Determine the (x, y) coordinate at the center of the cell enclosing the given text.  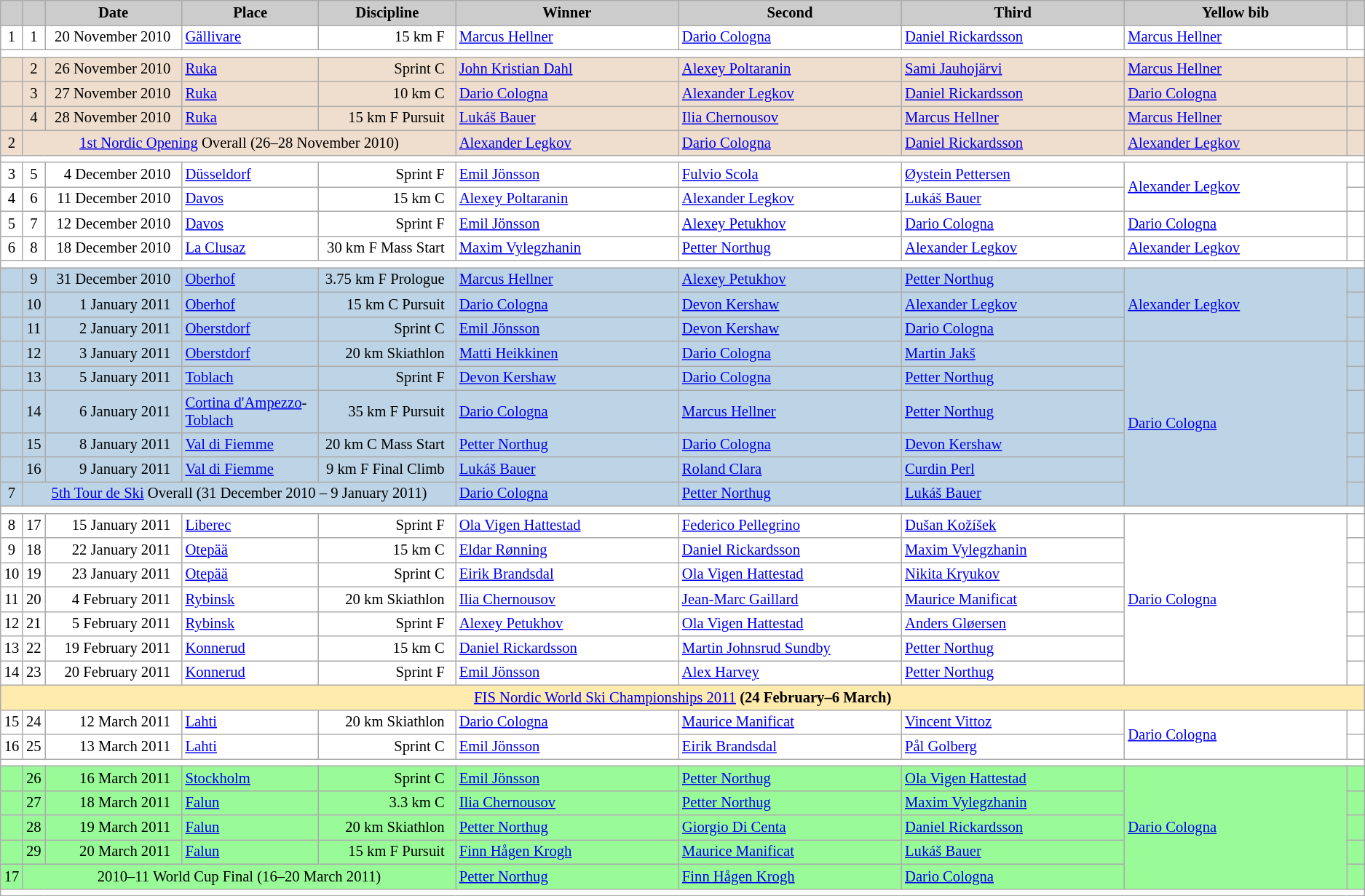
11 December 2010 (114, 199)
Eldar Rønning (567, 550)
FIS Nordic World Ski Championships 2011 (24 February–6 March) (683, 697)
31 December 2010 (114, 279)
9 km F Final Climb (387, 469)
22 (33, 649)
20 February 2011 (114, 673)
Dušan Kožíšek (1013, 526)
20 (33, 599)
28 (33, 828)
19 March 2011 (114, 828)
13 March 2011 (114, 746)
1 January 2011 (114, 304)
Vincent Vittoz (1013, 722)
26 November 2010 (114, 69)
Øystein Pettersen (1013, 174)
8 January 2011 (114, 445)
9 January 2011 (114, 469)
Discipline (387, 12)
15 km C Pursuit (387, 304)
Liberec (250, 526)
Stockholm (250, 778)
Toblach (250, 378)
22 January 2011 (114, 550)
Place (250, 12)
28 November 2010 (114, 118)
4 December 2010 (114, 174)
18 March 2011 (114, 803)
2 January 2011 (114, 329)
Cortina d'Ampezzo-Toblach (250, 411)
19 (33, 574)
21 (33, 624)
24 (33, 722)
Roland Clara (790, 469)
Matti Heikkinen (567, 353)
5 February 2011 (114, 624)
10 km C (387, 94)
27 (33, 803)
15 January 2011 (114, 526)
20 km C Mass Start (387, 445)
Martin Jakš (1013, 353)
Anders Gløersen (1013, 624)
4 February 2011 (114, 599)
27 November 2010 (114, 94)
Gällivare (250, 37)
23 (33, 673)
3 January 2011 (114, 353)
12 December 2010 (114, 223)
Alex Harvey (790, 673)
Third (1013, 12)
Nikita Kryukov (1013, 574)
Second (790, 12)
20 November 2010 (114, 37)
16 March 2011 (114, 778)
Curdin Perl (1013, 469)
19 February 2011 (114, 649)
29 (33, 852)
6 January 2011 (114, 411)
Sami Jauhojärvi (1013, 69)
2010–11 World Cup Final (16–20 March 2011) (239, 876)
3.3 km C (387, 803)
Yellow bib (1235, 12)
John Kristian Dahl (567, 69)
La Clusaz (250, 248)
Martin Johnsrud Sundby (790, 649)
18 (33, 550)
Federico Pellegrino (790, 526)
Giorgio Di Centa (790, 828)
25 (33, 746)
Winner (567, 12)
5th Tour de Ski Overall (31 December 2010 – 9 January 2011) (239, 493)
Düsseldorf (250, 174)
Pål Golberg (1013, 746)
20 March 2011 (114, 852)
35 km F Pursuit (387, 411)
Jean-Marc Gaillard (790, 599)
15 km F (387, 37)
Fulvio Scola (790, 174)
5 January 2011 (114, 378)
30 km F Mass Start (387, 248)
Date (114, 12)
3.75 km F Prologue (387, 279)
12 March 2011 (114, 722)
26 (33, 778)
23 January 2011 (114, 574)
18 December 2010 (114, 248)
1st Nordic Opening Overall (26–28 November 2010) (239, 143)
